Detect which cell encompasses the target text, then output its [x, y] center coordinate. 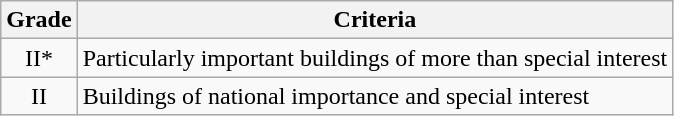
II* [39, 58]
II [39, 96]
Grade [39, 20]
Criteria [375, 20]
Particularly important buildings of more than special interest [375, 58]
Buildings of national importance and special interest [375, 96]
